Extract the (x, y) coordinate from the center of the cell holding the provided text.  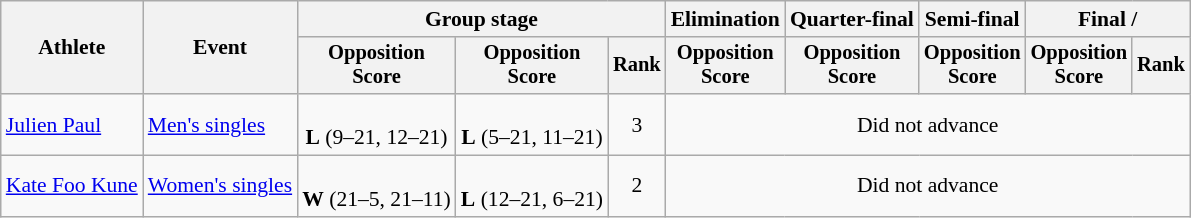
W (21–5, 21–11) (376, 186)
Event (220, 48)
Athlete (72, 48)
L (12–21, 6–21) (532, 186)
Julien Paul (72, 124)
2 (637, 186)
3 (637, 124)
Quarter-final (852, 19)
L (5–21, 11–21) (532, 124)
Women's singles (220, 186)
Final / (1108, 19)
Group stage (481, 19)
Elimination (726, 19)
Semi-final (972, 19)
Kate Foo Kune (72, 186)
Men's singles (220, 124)
L (9–21, 12–21) (376, 124)
